Return the (X, Y) coordinate for the center point of the cell that contains the specified text.  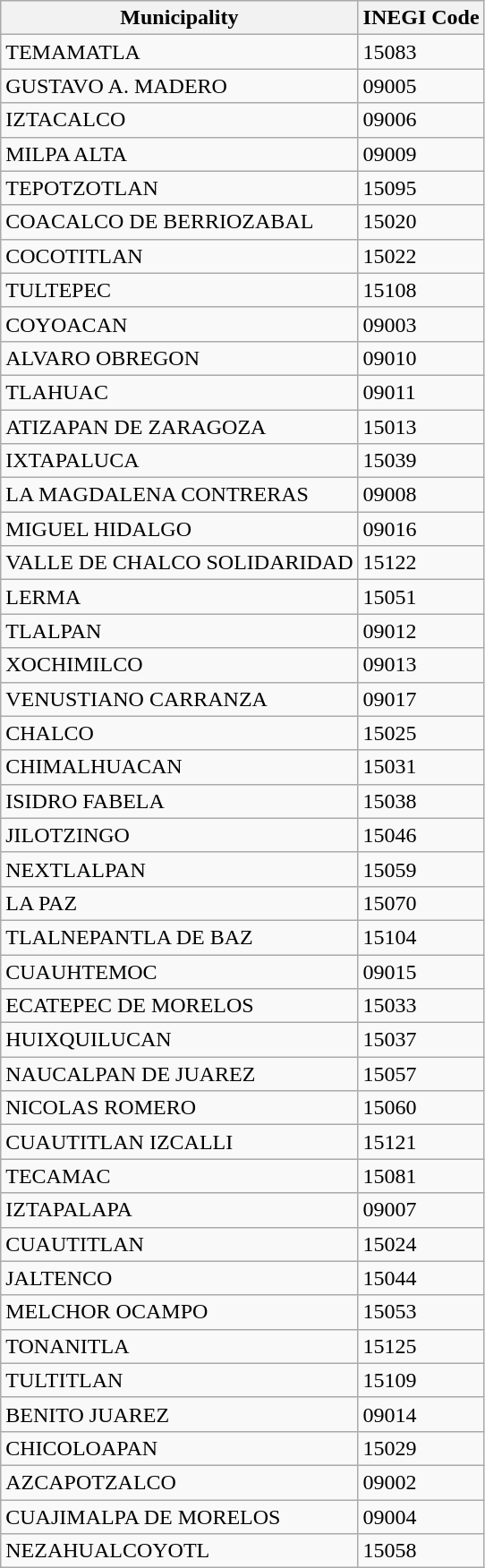
AZCAPOTZALCO (179, 1482)
TECAMAC (179, 1176)
15038 (421, 801)
MIGUEL HIDALGO (179, 529)
Municipality (179, 18)
09002 (421, 1482)
09003 (421, 324)
GUSTAVO A. MADERO (179, 86)
15044 (421, 1278)
15051 (421, 597)
15057 (421, 1074)
NEXTLALPAN (179, 869)
15029 (421, 1448)
15108 (421, 290)
09005 (421, 86)
NEZAHUALCOYOTL (179, 1551)
NAUCALPAN DE JUAREZ (179, 1074)
09015 (421, 971)
15025 (421, 733)
15039 (421, 461)
15125 (421, 1346)
LA MAGDALENA CONTRERAS (179, 495)
BENITO JUAREZ (179, 1414)
15083 (421, 52)
09006 (421, 120)
15058 (421, 1551)
CUAJIMALPA DE MORELOS (179, 1517)
INEGI Code (421, 18)
TLAHUAC (179, 392)
IXTAPALUCA (179, 461)
JALTENCO (179, 1278)
ALVARO OBREGON (179, 358)
09007 (421, 1210)
09011 (421, 392)
15095 (421, 188)
09014 (421, 1414)
09009 (421, 154)
09012 (421, 631)
ATIZAPAN DE ZARAGOZA (179, 427)
TEMAMATLA (179, 52)
15070 (421, 903)
LERMA (179, 597)
TULTITLAN (179, 1380)
15053 (421, 1312)
15033 (421, 1006)
MELCHOR OCAMPO (179, 1312)
15013 (421, 427)
09017 (421, 699)
15081 (421, 1176)
15060 (421, 1108)
JILOTZINGO (179, 835)
TLALNEPANTLA DE BAZ (179, 937)
15020 (421, 222)
CUAUHTEMOC (179, 971)
TONANITLA (179, 1346)
CHIMALHUACAN (179, 767)
TEPOTZOTLAN (179, 188)
15109 (421, 1380)
IZTAPALAPA (179, 1210)
15046 (421, 835)
09004 (421, 1517)
MILPA ALTA (179, 154)
15022 (421, 256)
15104 (421, 937)
09016 (421, 529)
COACALCO DE BERRIOZABAL (179, 222)
09010 (421, 358)
15121 (421, 1142)
VALLE DE CHALCO SOLIDARIDAD (179, 563)
09008 (421, 495)
15122 (421, 563)
ECATEPEC DE MORELOS (179, 1006)
09013 (421, 665)
HUIXQUILUCAN (179, 1040)
TLALPAN (179, 631)
15059 (421, 869)
VENUSTIANO CARRANZA (179, 699)
XOCHIMILCO (179, 665)
TULTEPEC (179, 290)
CHALCO (179, 733)
CUAUTITLAN (179, 1244)
15037 (421, 1040)
IZTACALCO (179, 120)
COYOACAN (179, 324)
NICOLAS ROMERO (179, 1108)
COCOTITLAN (179, 256)
CUAUTITLAN IZCALLI (179, 1142)
ISIDRO FABELA (179, 801)
CHICOLOAPAN (179, 1448)
15031 (421, 767)
LA PAZ (179, 903)
15024 (421, 1244)
